Pinpoint the cell where the given text exists, returning its (x, y) midpoint coordinate. 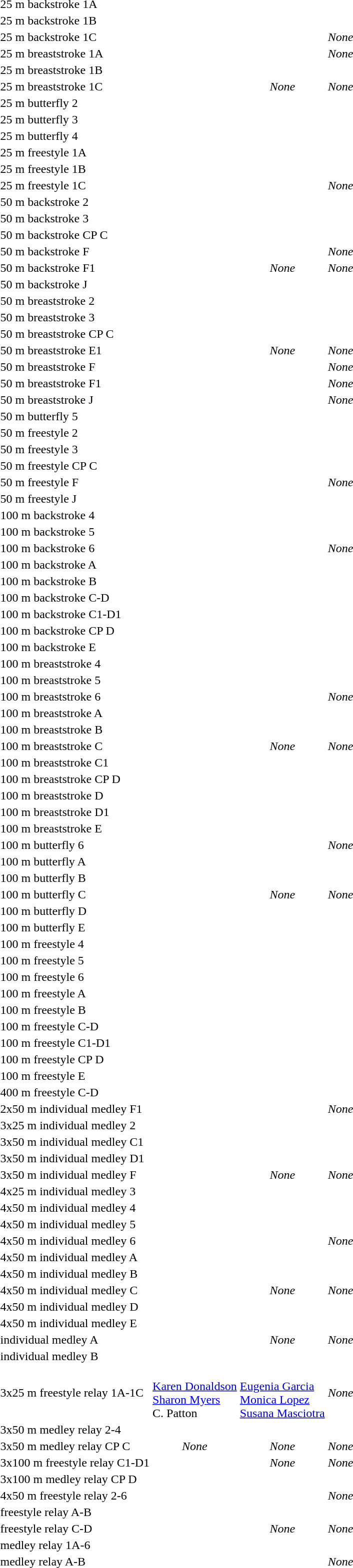
Eugenia Garcia Monica Lopez Susana Masciotra (282, 1393)
Karen Donaldson Sharon Myers C. Patton (195, 1393)
